Output the (X, Y) coordinate of the center of the cell containing the given text.  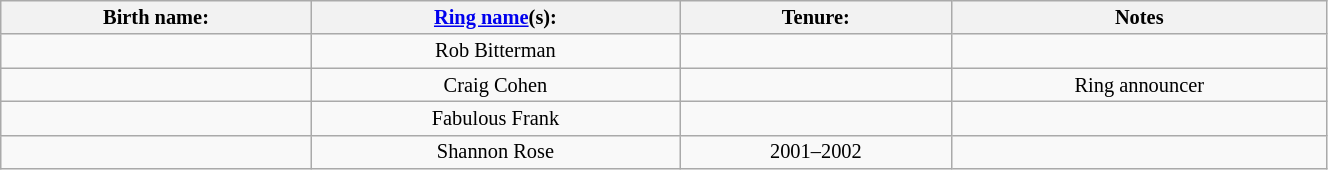
Ring announcer (1139, 85)
Ring name(s): (495, 17)
Rob Bitterman (495, 51)
Shannon Rose (495, 152)
Notes (1139, 17)
Birth name: (156, 17)
Fabulous Frank (495, 118)
Craig Cohen (495, 85)
2001–2002 (816, 152)
Tenure: (816, 17)
